Extract the [x, y] coordinate from the center of the cell holding the provided text.  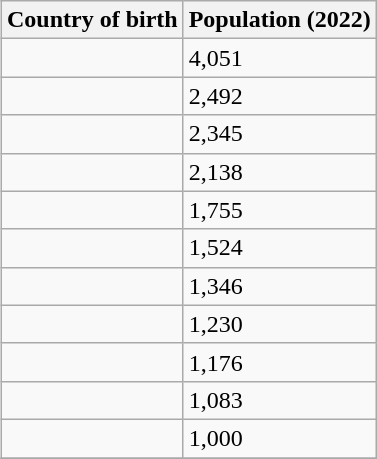
Population (2022) [280, 20]
2,492 [280, 96]
2,138 [280, 172]
1,524 [280, 248]
2,345 [280, 134]
1,755 [280, 210]
1,083 [280, 400]
1,230 [280, 324]
4,051 [280, 58]
1,176 [280, 362]
1,000 [280, 438]
1,346 [280, 286]
Country of birth [92, 20]
